Provide the [x, y] coordinate of the cell's center where the given text is located.  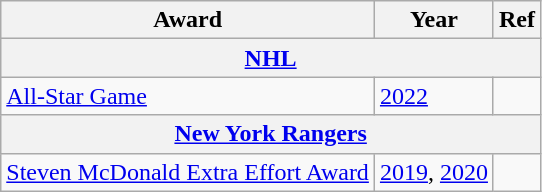
All-Star Game [188, 96]
Award [188, 20]
2022 [434, 96]
Steven McDonald Extra Effort Award [188, 172]
2019, 2020 [434, 172]
Year [434, 20]
New York Rangers [271, 134]
Ref [516, 20]
NHL [271, 58]
